Output the [x, y] coordinate of the center of the cell containing the given text.  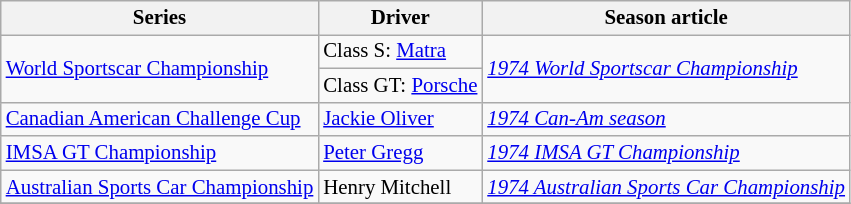
1974 IMSA GT Championship [666, 153]
Driver [400, 18]
Jackie Oliver [400, 119]
1974 Australian Sports Car Championship [666, 187]
Class S: Matra [400, 51]
Class GT: Porsche [400, 85]
World Sportscar Championship [160, 68]
1974 Can-Am season [666, 119]
1974 World Sportscar Championship [666, 68]
IMSA GT Championship [160, 153]
Peter Gregg [400, 153]
Canadian American Challenge Cup [160, 119]
Season article [666, 18]
Henry Mitchell [400, 187]
Series [160, 18]
Australian Sports Car Championship [160, 187]
